Provide the (x, y) coordinate of the cell's center where the given text is located.  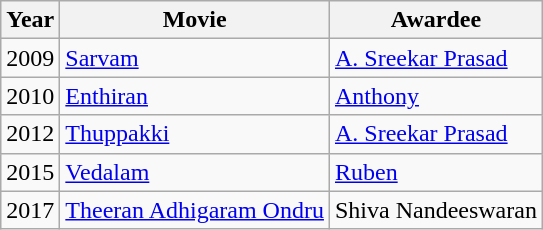
2017 (30, 210)
Ruben (436, 172)
Enthiran (195, 96)
Shiva Nandeeswaran (436, 210)
Anthony (436, 96)
2009 (30, 58)
Thuppakki (195, 134)
2015 (30, 172)
Movie (195, 20)
2012 (30, 134)
Sarvam (195, 58)
Year (30, 20)
Vedalam (195, 172)
Awardee (436, 20)
Theeran Adhigaram Ondru (195, 210)
2010 (30, 96)
